Search for the cell housing the specified text and yield its (x, y) center coordinate. 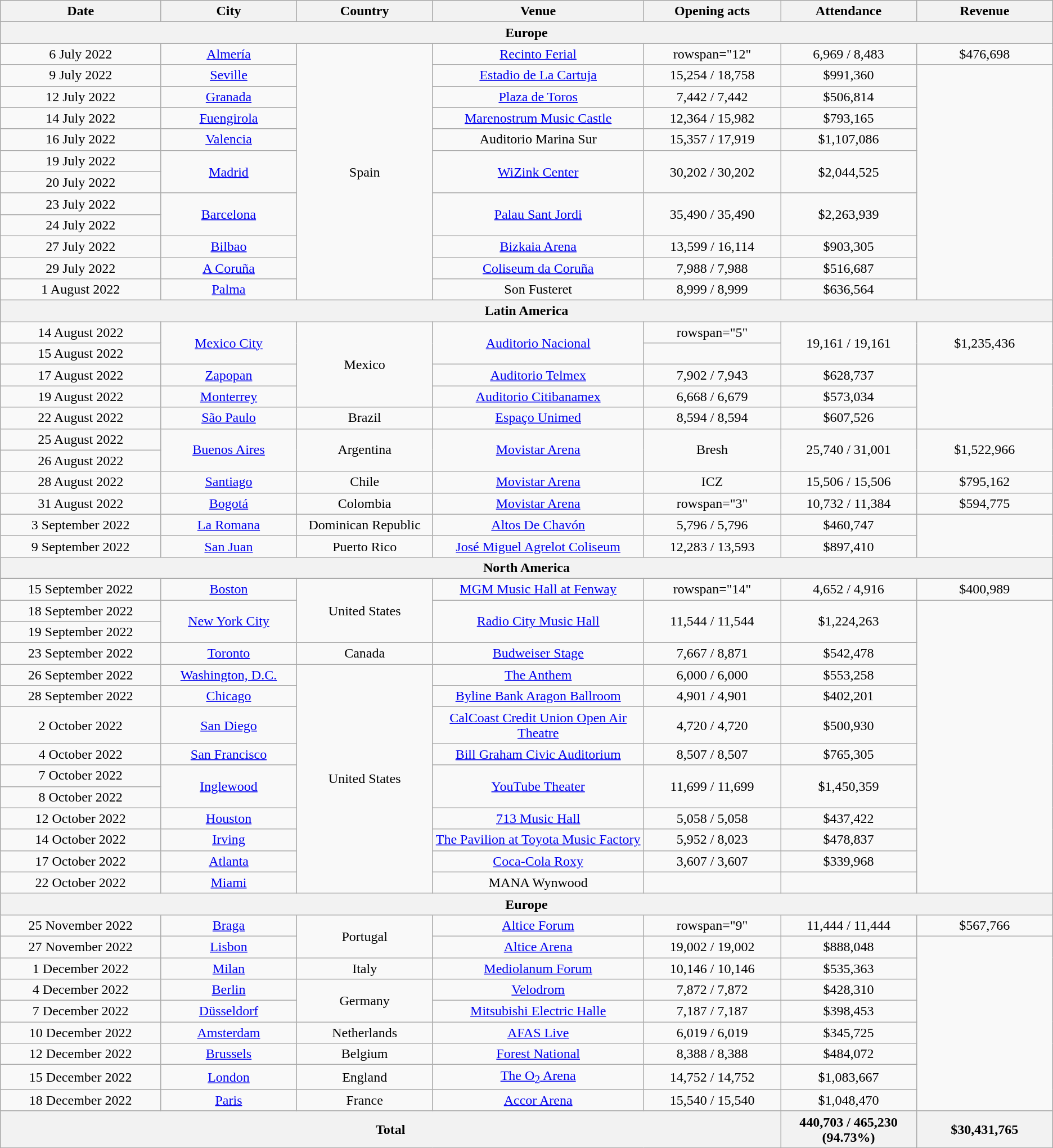
8,388 / 8,388 (712, 1054)
$460,747 (849, 525)
$628,737 (849, 375)
Irving (229, 840)
$476,698 (984, 54)
19 August 2022 (81, 397)
$1,522,966 (984, 450)
5,796 / 5,796 (712, 525)
The Pavilion at Toyota Music Factory (538, 840)
Zapopan (229, 375)
Budweiser Stage (538, 654)
Berlin (229, 990)
Miami (229, 883)
Granada (229, 97)
18 September 2022 (81, 610)
16 July 2022 (81, 139)
YouTube Theater (538, 786)
Palau Sant Jordi (538, 214)
Forest National (538, 1054)
$1,224,263 (849, 621)
$1,083,667 (849, 1077)
rowspan="5" (712, 332)
4 October 2022 (81, 754)
A Coruña (229, 268)
Netherlands (364, 1033)
Velodrom (538, 990)
$897,410 (849, 546)
England (364, 1077)
27 November 2022 (81, 947)
2 October 2022 (81, 726)
15,254 / 18,758 (712, 75)
$1,450,359 (849, 786)
Revenue (984, 11)
rowspan="9" (712, 925)
Milan (229, 968)
ICZ (712, 482)
Chicago (229, 696)
19,161 / 19,161 (849, 343)
26 September 2022 (81, 675)
$991,360 (849, 75)
14,752 / 14,752 (712, 1077)
12 July 2022 (81, 97)
9 September 2022 (81, 546)
9 July 2022 (81, 75)
$345,725 (849, 1033)
35,490 / 35,490 (712, 214)
Santiago (229, 482)
$567,766 (984, 925)
CalCoast Credit Union Open Air Theatre (538, 726)
7 December 2022 (81, 1011)
8 October 2022 (81, 797)
$535,363 (849, 968)
Puerto Rico (364, 546)
15,357 / 17,919 (712, 139)
$2,263,939 (849, 214)
Altos De Chavón (538, 525)
Dominican Republic (364, 525)
Byline Bank Aragon Ballroom (538, 696)
AFAS Live (538, 1033)
Washington, D.C. (229, 675)
$484,072 (849, 1054)
Canada (364, 654)
$636,564 (849, 290)
Bizkaia Arena (538, 246)
8,999 / 8,999 (712, 290)
440,703 / 465,230 (94.73%) (849, 1129)
Mitsubishi Electric Halle (538, 1011)
Paris (229, 1100)
8,507 / 8,507 (712, 754)
3,607 / 3,607 (712, 861)
4,652 / 4,916 (849, 589)
19,002 / 19,002 (712, 947)
5,058 / 5,058 (712, 818)
Altice Forum (538, 925)
4,720 / 4,720 (712, 726)
Atlanta (229, 861)
7,872 / 7,872 (712, 990)
San Juan (229, 546)
$607,526 (849, 418)
30,202 / 30,202 (712, 172)
25 November 2022 (81, 925)
7,667 / 8,871 (712, 654)
Son Fusteret (538, 290)
$506,814 (849, 97)
Italy (364, 968)
Monterrey (229, 397)
27 July 2022 (81, 246)
Auditorio Nacional (538, 343)
Colombia (364, 503)
Inglewood (229, 786)
$437,422 (849, 818)
7,187 / 7,187 (712, 1011)
Fuengirola (229, 118)
6,668 / 6,679 (712, 397)
Auditorio Marina Sur (538, 139)
12 October 2022 (81, 818)
14 October 2022 (81, 840)
7,902 / 7,943 (712, 375)
Bogotá (229, 503)
3 September 2022 (81, 525)
$478,837 (849, 840)
London (229, 1077)
rowspan="14" (712, 589)
San Francisco (229, 754)
Coliseum da Coruña (538, 268)
Attendance (849, 11)
San Diego (229, 726)
Houston (229, 818)
$516,687 (849, 268)
Braga (229, 925)
713 Music Hall (538, 818)
25 August 2022 (81, 439)
$500,930 (849, 726)
12,364 / 15,982 (712, 118)
$795,162 (984, 482)
22 August 2022 (81, 418)
Buenos Aires (229, 450)
Düsseldorf (229, 1011)
$2,044,525 (849, 172)
São Paulo (229, 418)
Germany (364, 1001)
Brussels (229, 1054)
6,969 / 8,483 (849, 54)
Estadio de La Cartuja (538, 75)
$793,165 (849, 118)
Bill Graham Civic Auditorium (538, 754)
7 October 2022 (81, 776)
New York City (229, 621)
$1,048,470 (849, 1100)
$903,305 (849, 246)
Mexico City (229, 343)
Mexico (364, 364)
Date (81, 11)
Boston (229, 589)
The Anthem (538, 675)
10,732 / 11,384 (849, 503)
Altice Arena (538, 947)
La Romana (229, 525)
$573,034 (849, 397)
1 August 2022 (81, 290)
23 July 2022 (81, 204)
Radio City Music Hall (538, 621)
28 August 2022 (81, 482)
22 October 2022 (81, 883)
Spain (364, 172)
Toronto (229, 654)
Opening acts (712, 11)
Total (390, 1129)
North America (526, 568)
15 December 2022 (81, 1077)
Auditorio Citibanamex (538, 397)
6,000 / 6,000 (712, 675)
10,146 / 10,146 (712, 968)
Espaço Unimed (538, 418)
26 August 2022 (81, 461)
Recinto Ferial (538, 54)
7,442 / 7,442 (712, 97)
City (229, 11)
24 July 2022 (81, 225)
Belgium (364, 1054)
rowspan="3" (712, 503)
6 July 2022 (81, 54)
José Miguel Agrelot Coliseum (538, 546)
Latin America (526, 311)
12,283 / 13,593 (712, 546)
12 December 2022 (81, 1054)
Country (364, 11)
15,540 / 15,540 (712, 1100)
23 September 2022 (81, 654)
4 December 2022 (81, 990)
Seville (229, 75)
25,740 / 31,001 (849, 450)
Madrid (229, 172)
Venue (538, 11)
Bresh (712, 450)
13,599 / 16,114 (712, 246)
19 July 2022 (81, 161)
14 July 2022 (81, 118)
7,988 / 7,988 (712, 268)
Barcelona (229, 214)
$888,048 (849, 947)
$428,310 (849, 990)
Plaza de Toros (538, 97)
Coca-Cola Roxy (538, 861)
$402,201 (849, 696)
15,506 / 15,506 (849, 482)
15 August 2022 (81, 354)
Bilbao (229, 246)
28 September 2022 (81, 696)
Portugal (364, 936)
Argentina (364, 450)
Brazil (364, 418)
Amsterdam (229, 1033)
Accor Arena (538, 1100)
4,901 / 4,901 (712, 696)
$1,235,436 (984, 343)
$30,431,765 (984, 1129)
17 October 2022 (81, 861)
17 August 2022 (81, 375)
$339,968 (849, 861)
$542,478 (849, 654)
$594,775 (984, 503)
11,444 / 11,444 (849, 925)
6,019 / 6,019 (712, 1033)
$553,258 (849, 675)
Mediolanum Forum (538, 968)
WiZink Center (538, 172)
MGM Music Hall at Fenway (538, 589)
20 July 2022 (81, 182)
France (364, 1100)
18 December 2022 (81, 1100)
$398,453 (849, 1011)
Chile (364, 482)
11,544 / 11,544 (712, 621)
8,594 / 8,594 (712, 418)
$765,305 (849, 754)
The O2 Arena (538, 1077)
11,699 / 11,699 (712, 786)
10 December 2022 (81, 1033)
rowspan="12" (712, 54)
Marenostrum Music Castle (538, 118)
1 December 2022 (81, 968)
Palma (229, 290)
5,952 / 8,023 (712, 840)
19 September 2022 (81, 632)
Valencia (229, 139)
14 August 2022 (81, 332)
Almería (229, 54)
Lisbon (229, 947)
29 July 2022 (81, 268)
$1,107,086 (849, 139)
MANA Wynwood (538, 883)
$400,989 (984, 589)
Auditorio Telmex (538, 375)
31 August 2022 (81, 503)
15 September 2022 (81, 589)
